Determine the (x, y) coordinate at the center of the cell enclosing the given text.  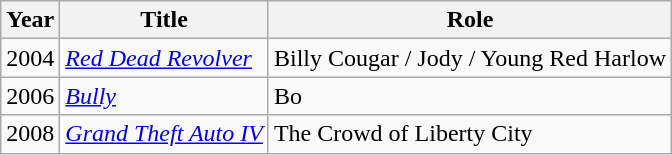
Red Dead Revolver (164, 58)
Bo (470, 96)
2006 (30, 96)
2004 (30, 58)
2008 (30, 134)
Title (164, 20)
Grand Theft Auto IV (164, 134)
The Crowd of Liberty City (470, 134)
Year (30, 20)
Bully (164, 96)
Billy Cougar / Jody / Young Red Harlow (470, 58)
Role (470, 20)
